For the text-containing cell, return its midpoint in (x, y) coordinate format. 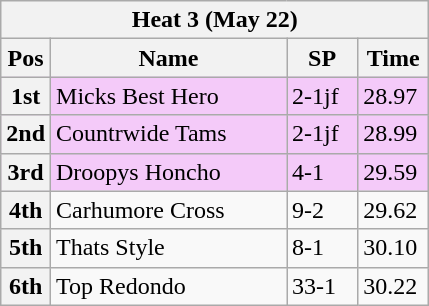
30.22 (394, 286)
29.59 (394, 172)
Pos (26, 58)
1st (26, 96)
Thats Style (169, 248)
Countrwide Tams (169, 134)
5th (26, 248)
Micks Best Hero (169, 96)
Heat 3 (May 22) (215, 20)
33-1 (322, 286)
Top Redondo (169, 286)
Time (394, 58)
6th (26, 286)
28.97 (394, 96)
9-2 (322, 210)
8-1 (322, 248)
28.99 (394, 134)
2nd (26, 134)
4-1 (322, 172)
4th (26, 210)
SP (322, 58)
Carhumore Cross (169, 210)
Droopys Honcho (169, 172)
29.62 (394, 210)
3rd (26, 172)
Name (169, 58)
30.10 (394, 248)
